Find where the given text appears and provide that cell's center as (x, y) coordinate. 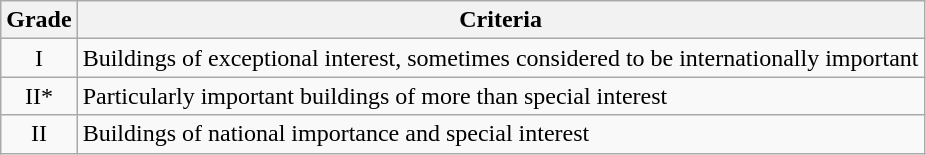
Criteria (500, 20)
Particularly important buildings of more than special interest (500, 96)
Buildings of exceptional interest, sometimes considered to be internationally important (500, 58)
I (39, 58)
Buildings of national importance and special interest (500, 134)
II* (39, 96)
II (39, 134)
Grade (39, 20)
